Locate the cell with the specified text and output its [X, Y] center coordinate. 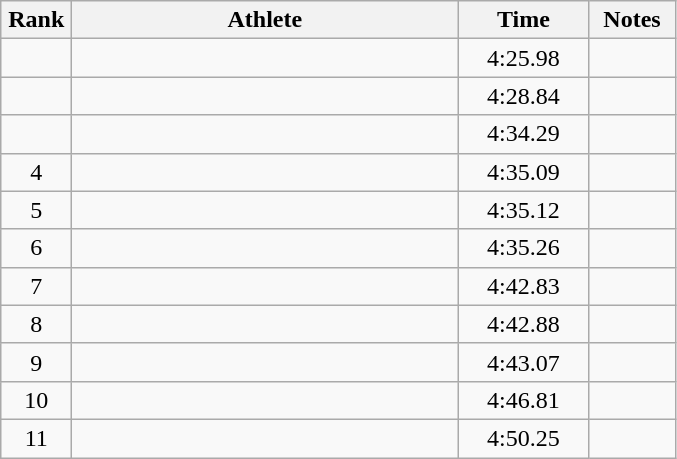
6 [36, 248]
7 [36, 286]
4:42.88 [524, 324]
4:34.29 [524, 134]
4 [36, 172]
4:46.81 [524, 400]
4:35.12 [524, 210]
4:42.83 [524, 286]
4:28.84 [524, 96]
Athlete [265, 20]
4:35.26 [524, 248]
11 [36, 438]
Time [524, 20]
4:43.07 [524, 362]
4:35.09 [524, 172]
Rank [36, 20]
10 [36, 400]
9 [36, 362]
Notes [632, 20]
5 [36, 210]
8 [36, 324]
4:25.98 [524, 58]
4:50.25 [524, 438]
